Capture the cell that displays the provided text and extract its [X, Y] central coordinate. 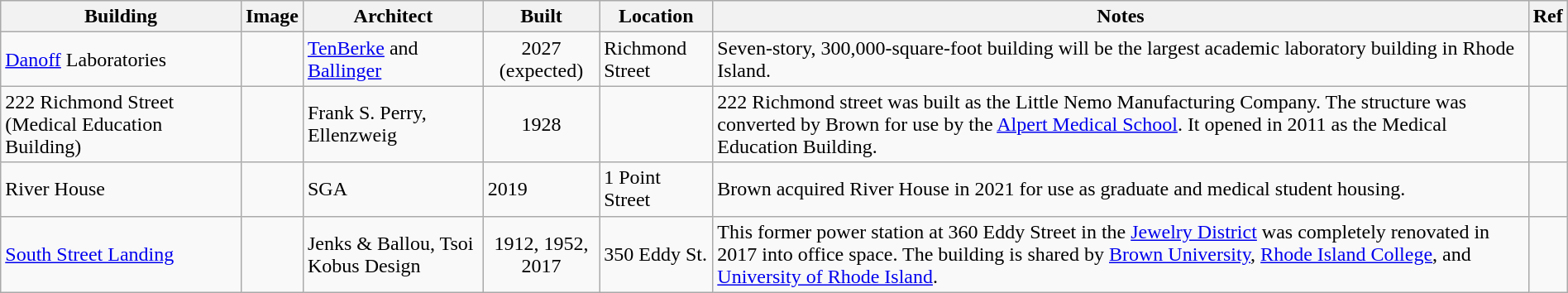
Location [657, 17]
2027 (expected) [541, 60]
Frank S. Perry, Ellenzweig [393, 124]
Ref [1548, 17]
Built [541, 17]
2019 [541, 189]
South Street Landing [121, 254]
Richmond Street [657, 60]
222 Richmond Street (Medical Education Building) [121, 124]
SGA [393, 189]
Danoff Laboratories [121, 60]
Building [121, 17]
1 Point Street [657, 189]
1912, 1952, 2017 [541, 254]
1928 [541, 124]
River House [121, 189]
Image [271, 17]
Seven-story, 300,000-square-foot building will be the largest academic laboratory building in Rhode Island. [1121, 60]
Brown acquired River House in 2021 for use as graduate and medical student housing. [1121, 189]
TenBerke and Ballinger [393, 60]
350 Eddy St. [657, 254]
Jenks & Ballou, Tsoi Kobus Design [393, 254]
Notes [1121, 17]
Architect [393, 17]
